Extract the [X, Y] coordinate from the center of the cell holding the provided text.  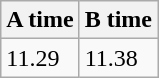
11.38 [118, 58]
11.29 [40, 58]
A time [40, 20]
B time [118, 20]
